Detect which cell encompasses the target text, then output its [X, Y] center coordinate. 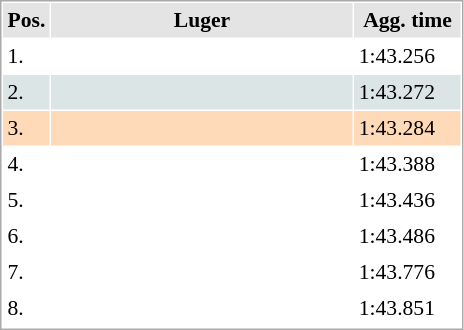
8. [26, 308]
1. [26, 56]
3. [26, 128]
1:43.272 [407, 92]
1:43.436 [407, 200]
7. [26, 272]
1:43.256 [407, 56]
1:43.284 [407, 128]
2. [26, 92]
Agg. time [407, 20]
Luger [202, 20]
1:43.851 [407, 308]
Pos. [26, 20]
1:43.776 [407, 272]
5. [26, 200]
1:43.486 [407, 236]
6. [26, 236]
1:43.388 [407, 164]
4. [26, 164]
